Output the (x, y) coordinate of the center of the cell containing the given text.  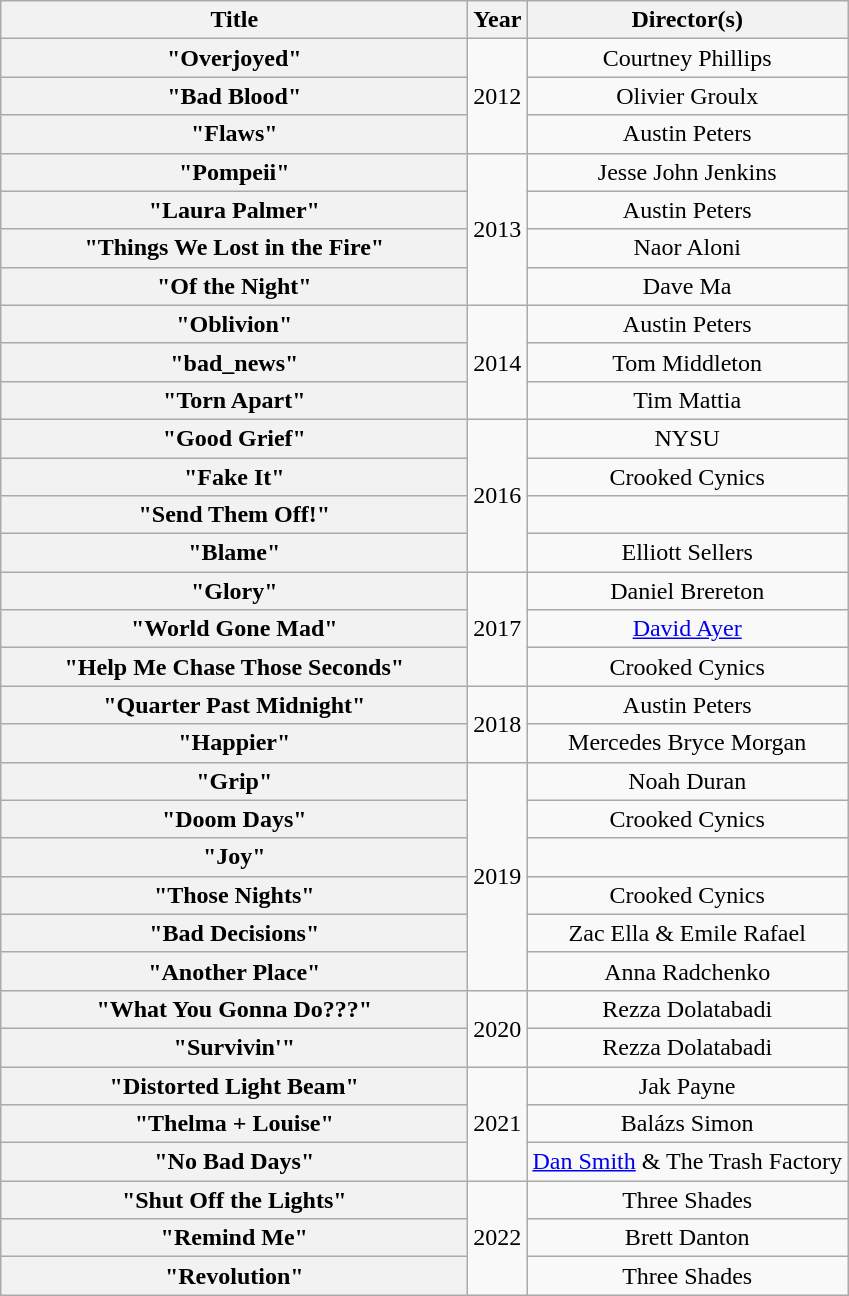
"World Gone Mad" (234, 629)
"Good Grief" (234, 438)
Tim Mattia (688, 400)
Jesse John Jenkins (688, 172)
2020 (498, 1028)
Director(s) (688, 20)
"No Bad Days" (234, 1162)
David Ayer (688, 629)
Title (234, 20)
"Of the Night" (234, 286)
2019 (498, 876)
2017 (498, 629)
Anna Radchenko (688, 971)
"Overjoyed" (234, 58)
2013 (498, 229)
"What You Gonna Do???" (234, 1009)
Noah Duran (688, 781)
"Flaws" (234, 134)
"Doom Days" (234, 819)
"Things We Lost in the Fire" (234, 248)
"Those Nights" (234, 895)
"Bad Blood" (234, 96)
Year (498, 20)
"bad_news" (234, 362)
Olivier Groulx (688, 96)
2016 (498, 495)
"Thelma + Louise" (234, 1124)
NYSU (688, 438)
2018 (498, 724)
2014 (498, 362)
Tom Middleton (688, 362)
"Revolution" (234, 1276)
"Quarter Past Midnight" (234, 705)
Dan Smith & The Trash Factory (688, 1162)
"Oblivion" (234, 324)
2021 (498, 1123)
"Help Me Chase Those Seconds" (234, 667)
Mercedes Bryce Morgan (688, 743)
"Another Place" (234, 971)
Brett Danton (688, 1238)
Naor Aloni (688, 248)
Jak Payne (688, 1085)
Dave Ma (688, 286)
"Bad Decisions" (234, 933)
"Grip" (234, 781)
"Survivin'" (234, 1047)
"Fake It" (234, 477)
Courtney Phillips (688, 58)
2022 (498, 1238)
Zac Ella & Emile Rafael (688, 933)
"Send Them Off!" (234, 515)
Daniel Brereton (688, 591)
"Joy" (234, 857)
"Happier" (234, 743)
"Blame" (234, 553)
"Torn Apart" (234, 400)
Balázs Simon (688, 1124)
"Distorted Light Beam" (234, 1085)
"Shut Off the Lights" (234, 1200)
"Pompeii" (234, 172)
"Laura Palmer" (234, 210)
2012 (498, 96)
Elliott Sellers (688, 553)
"Remind Me" (234, 1238)
"Glory" (234, 591)
